Pinpoint the cell where the given text exists, returning its (X, Y) midpoint coordinate. 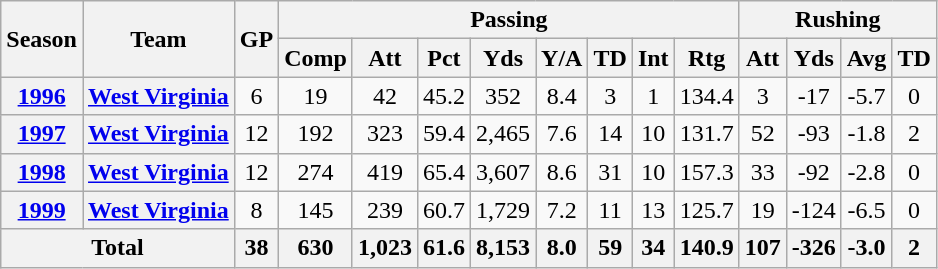
145 (316, 210)
33 (762, 172)
42 (384, 96)
7.2 (562, 210)
31 (610, 172)
-1.8 (866, 134)
134.4 (706, 96)
-6.5 (866, 210)
352 (502, 96)
34 (653, 248)
2,465 (502, 134)
Season (42, 39)
60.7 (444, 210)
8.0 (562, 248)
45.2 (444, 96)
1,729 (502, 210)
-17 (814, 96)
7.6 (562, 134)
-92 (814, 172)
107 (762, 248)
1,023 (384, 248)
61.6 (444, 248)
Y/A (562, 58)
1997 (42, 134)
419 (384, 172)
1998 (42, 172)
Avg (866, 58)
52 (762, 134)
13 (653, 210)
GP (256, 39)
-326 (814, 248)
1996 (42, 96)
-124 (814, 210)
3,607 (502, 172)
1 (653, 96)
140.9 (706, 248)
323 (384, 134)
192 (316, 134)
1999 (42, 210)
6 (256, 96)
630 (316, 248)
131.7 (706, 134)
125.7 (706, 210)
Comp (316, 58)
-93 (814, 134)
157.3 (706, 172)
Passing (510, 20)
Int (653, 58)
8 (256, 210)
Total (118, 248)
239 (384, 210)
59 (610, 248)
Rtg (706, 58)
-5.7 (866, 96)
-2.8 (866, 172)
Team (158, 39)
8.4 (562, 96)
-3.0 (866, 248)
38 (256, 248)
11 (610, 210)
Pct (444, 58)
65.4 (444, 172)
14 (610, 134)
8.6 (562, 172)
274 (316, 172)
59.4 (444, 134)
8,153 (502, 248)
Rushing (838, 20)
